Provide the [x, y] coordinate of the cell's center where the given text is located.  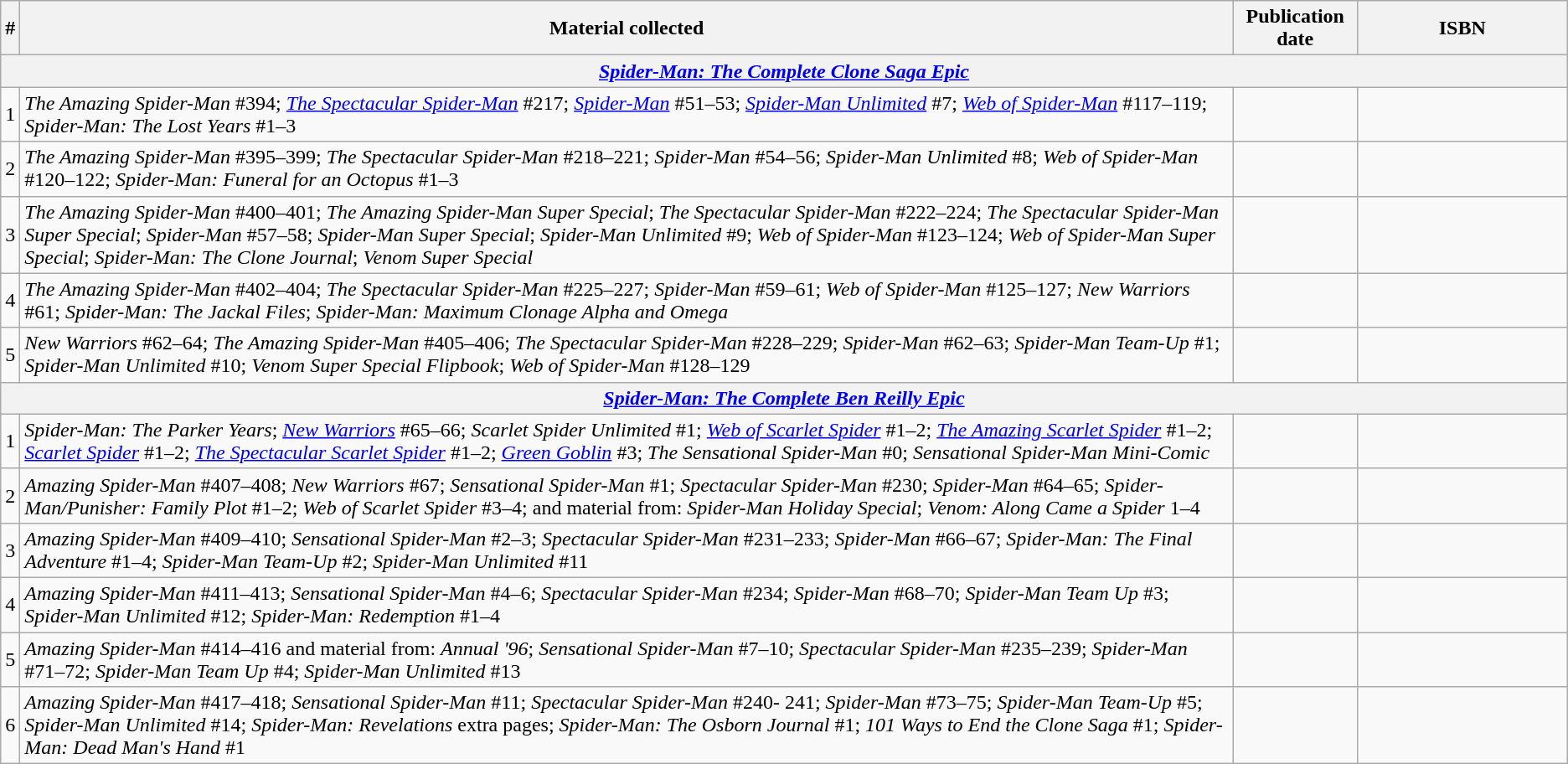
ISBN [1462, 28]
6 [10, 725]
Spider-Man: The Complete Clone Saga Epic [784, 71]
Material collected [627, 28]
Spider-Man: The Complete Ben Reilly Epic [784, 398]
Publication date [1295, 28]
# [10, 28]
